Return (x, y) of the center of cell containing provided text 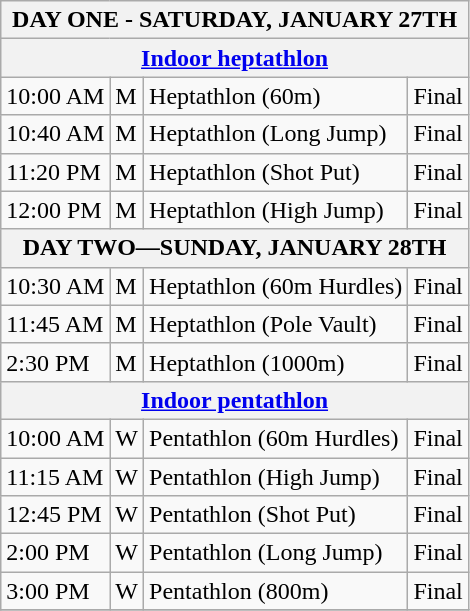
Heptathlon (Long Jump) (276, 134)
Pentathlon (Shot Put) (276, 515)
Heptathlon (Shot Put) (276, 172)
Indoor heptathlon (235, 58)
11:20 PM (56, 172)
2:00 PM (56, 553)
Pentathlon (60m Hurdles) (276, 438)
Heptathlon (60m Hurdles) (276, 286)
Pentathlon (800m) (276, 591)
Pentathlon (High Jump) (276, 477)
Heptathlon (1000m) (276, 362)
12:45 PM (56, 515)
Heptathlon (Pole Vault) (276, 324)
3:00 PM (56, 591)
Heptathlon (60m) (276, 96)
DAY ONE - SATURDAY, JANUARY 27TH (235, 20)
11:15 AM (56, 477)
10:30 AM (56, 286)
DAY TWO—SUNDAY, JANUARY 28TH (235, 248)
Pentathlon (Long Jump) (276, 553)
11:45 AM (56, 324)
12:00 PM (56, 210)
10:40 AM (56, 134)
Heptathlon (High Jump) (276, 210)
Indoor pentathlon (235, 400)
2:30 PM (56, 362)
